Identify which cell holds the provided text, then report its (x, y) central coordinate. 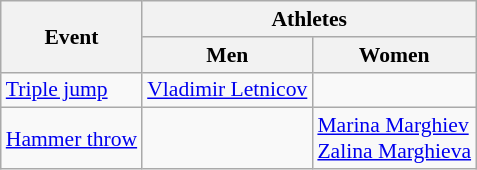
Women (394, 55)
Vladimir Letnicov (227, 90)
Men (227, 55)
Hammer throw (72, 138)
Marina MarghievZalina Marghieva (394, 138)
Event (72, 36)
Athletes (309, 19)
Triple jump (72, 90)
